Find where the given text appears and provide that cell's center as [x, y] coordinate. 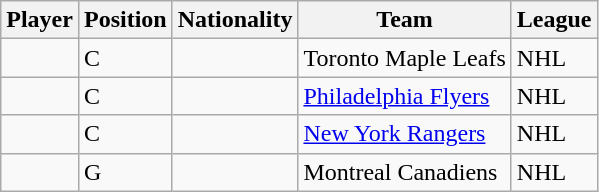
League [554, 20]
Nationality [235, 20]
Team [404, 20]
Position [125, 20]
Player [40, 20]
New York Rangers [404, 134]
G [125, 172]
Philadelphia Flyers [404, 96]
Toronto Maple Leafs [404, 58]
Montreal Canadiens [404, 172]
